From the cell containing the given text, extract its center point as [x, y] coordinate. 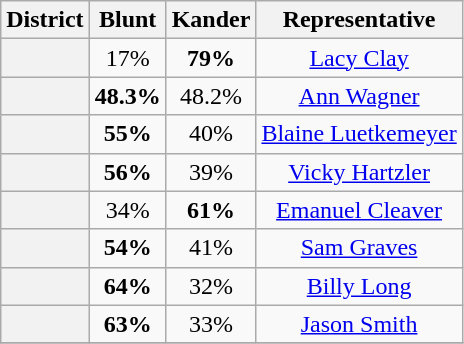
32% [211, 286]
41% [211, 248]
56% [128, 172]
79% [211, 58]
Sam Graves [359, 248]
48.2% [211, 96]
64% [128, 286]
Blaine Luetkemeyer [359, 134]
61% [211, 210]
District [45, 20]
Kander [211, 20]
Blunt [128, 20]
Billy Long [359, 286]
48.3% [128, 96]
55% [128, 134]
34% [128, 210]
54% [128, 248]
Representative [359, 20]
17% [128, 58]
33% [211, 324]
Lacy Clay [359, 58]
Jason Smith [359, 324]
40% [211, 134]
Ann Wagner [359, 96]
63% [128, 324]
Emanuel Cleaver [359, 210]
Vicky Hartzler [359, 172]
39% [211, 172]
